Pinpoint the cell where the given text exists, returning its (x, y) midpoint coordinate. 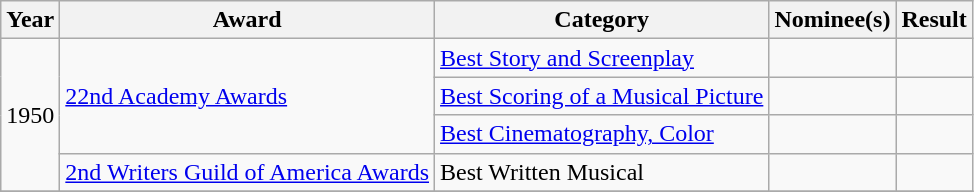
Best Cinematography, Color (602, 134)
Best Scoring of a Musical Picture (602, 96)
22nd Academy Awards (248, 96)
2nd Writers Guild of America Awards (248, 172)
Best Written Musical (602, 172)
Nominee(s) (832, 20)
1950 (30, 115)
Award (248, 20)
Category (602, 20)
Year (30, 20)
Result (934, 20)
Best Story and Screenplay (602, 58)
